Scan for the cell matching the given text and deliver its [x, y] coordinate at center. 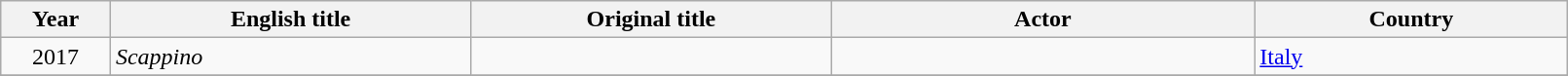
English title [290, 19]
2017 [56, 57]
Original title [651, 19]
Actor [1043, 19]
Year [56, 19]
Italy [1411, 57]
Scappino [290, 57]
Country [1411, 19]
